Determine the [X, Y] coordinate at the center of the cell enclosing the given text.  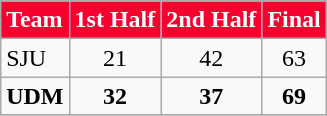
42 [212, 58]
69 [294, 96]
32 [115, 96]
37 [212, 96]
Team [35, 20]
UDM [35, 96]
21 [115, 58]
1st Half [115, 20]
SJU [35, 58]
Final [294, 20]
2nd Half [212, 20]
63 [294, 58]
